Determine the [x, y] coordinate at the center of the cell enclosing the given text.  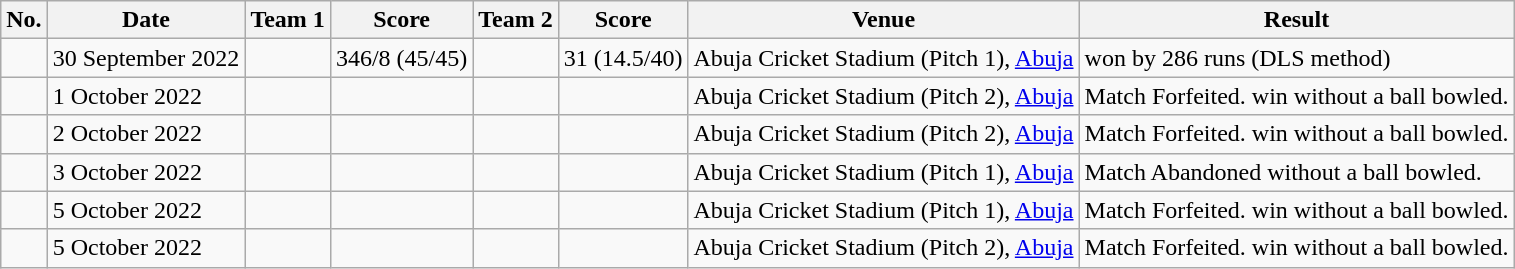
Venue [884, 20]
Result [1296, 20]
Date [146, 20]
won by 286 runs (DLS method) [1296, 58]
Team 1 [288, 20]
3 October 2022 [146, 172]
Match Abandoned without a ball bowled. [1296, 172]
No. [24, 20]
346/8 (45/45) [401, 58]
2 October 2022 [146, 134]
31 (14.5/40) [623, 58]
Team 2 [516, 20]
1 October 2022 [146, 96]
30 September 2022 [146, 58]
